Output the (x, y) coordinate of the center of the cell containing the given text.  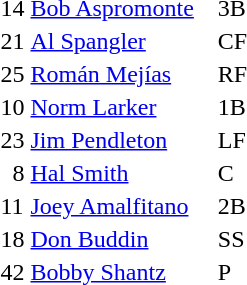
Hal Smith (121, 173)
Román Mejías (121, 74)
Norm Larker (121, 107)
Don Buddin (121, 239)
Al Spangler (121, 41)
Jim Pendleton (121, 140)
Joey Amalfitano (121, 206)
